Search for the cell housing the specified text and yield its [x, y] center coordinate. 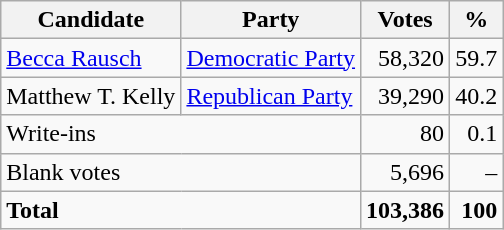
% [476, 20]
Party [271, 20]
100 [476, 210]
58,320 [406, 58]
59.7 [476, 58]
Matthew T. Kelly [91, 96]
Votes [406, 20]
80 [406, 134]
Write-ins [181, 134]
0.1 [476, 134]
– [476, 172]
39,290 [406, 96]
5,696 [406, 172]
40.2 [476, 96]
Total [181, 210]
Republican Party [271, 96]
Blank votes [181, 172]
Candidate [91, 20]
Becca Rausch [91, 58]
Democratic Party [271, 58]
103,386 [406, 210]
